From the cell containing the given text, extract its center point as (x, y) coordinate. 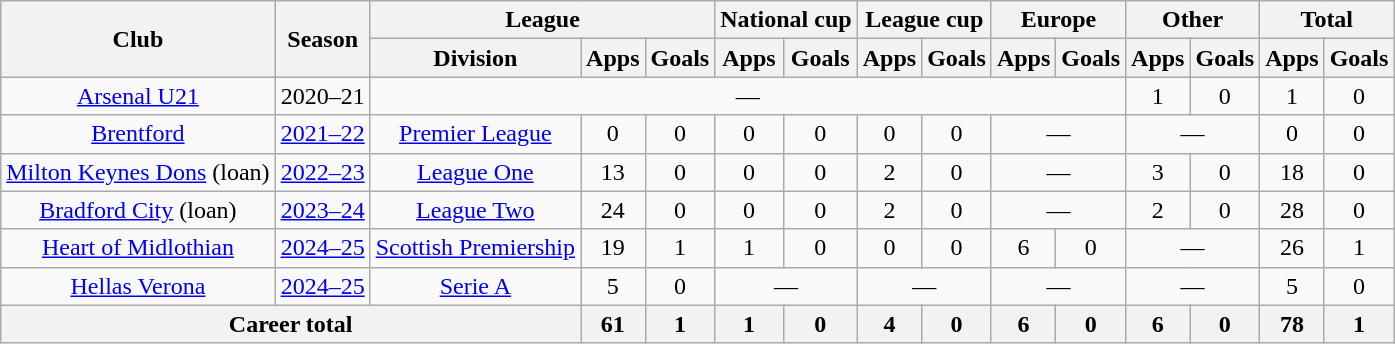
2020–21 (322, 96)
Division (475, 58)
13 (613, 172)
2022–23 (322, 172)
Season (322, 39)
3 (1158, 172)
18 (1292, 172)
National cup (786, 20)
Career total (291, 324)
2021–22 (322, 134)
Heart of Midlothian (138, 248)
Brentford (138, 134)
League Two (475, 210)
4 (889, 324)
Milton Keynes Dons (loan) (138, 172)
League cup (924, 20)
Europe (1058, 20)
Bradford City (loan) (138, 210)
League (542, 20)
Other (1193, 20)
24 (613, 210)
Scottish Premiership (475, 248)
19 (613, 248)
Club (138, 39)
2023–24 (322, 210)
Hellas Verona (138, 286)
Total (1327, 20)
78 (1292, 324)
26 (1292, 248)
28 (1292, 210)
Arsenal U21 (138, 96)
League One (475, 172)
Premier League (475, 134)
61 (613, 324)
Serie A (475, 286)
